Return the [x, y] coordinate for the center point of the cell that contains the specified text.  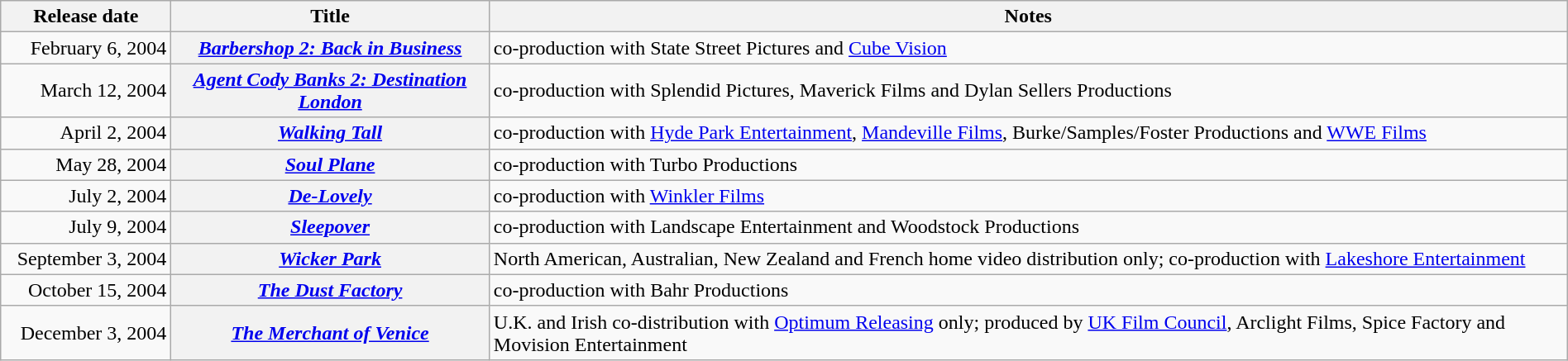
Wicker Park [330, 259]
October 15, 2004 [86, 290]
co-production with Winkler Films [1028, 196]
co-production with Landscape Entertainment and Woodstock Productions [1028, 227]
De-Lovely [330, 196]
Agent Cody Banks 2: Destination London [330, 91]
September 3, 2004 [86, 259]
Title [330, 17]
co-production with Hyde Park Entertainment, Mandeville Films, Burke/Samples/Foster Productions and WWE Films [1028, 133]
Barbershop 2: Back in Business [330, 48]
The Merchant of Venice [330, 332]
Notes [1028, 17]
February 6, 2004 [86, 48]
co-production with Turbo Productions [1028, 164]
co-production with Splendid Pictures, Maverick Films and Dylan Sellers Productions [1028, 91]
December 3, 2004 [86, 332]
North American, Australian, New Zealand and French home video distribution only; co-production with Lakeshore Entertainment [1028, 259]
co-production with State Street Pictures and Cube Vision [1028, 48]
co-production with Bahr Productions [1028, 290]
May 28, 2004 [86, 164]
Release date [86, 17]
Soul Plane [330, 164]
July 2, 2004 [86, 196]
The Dust Factory [330, 290]
Sleepover [330, 227]
Walking Tall [330, 133]
U.K. and Irish co-distribution with Optimum Releasing only; produced by UK Film Council, Arclight Films, Spice Factory and Movision Entertainment [1028, 332]
April 2, 2004 [86, 133]
July 9, 2004 [86, 227]
March 12, 2004 [86, 91]
